Determine the [X, Y] coordinate at the center of the cell enclosing the given text.  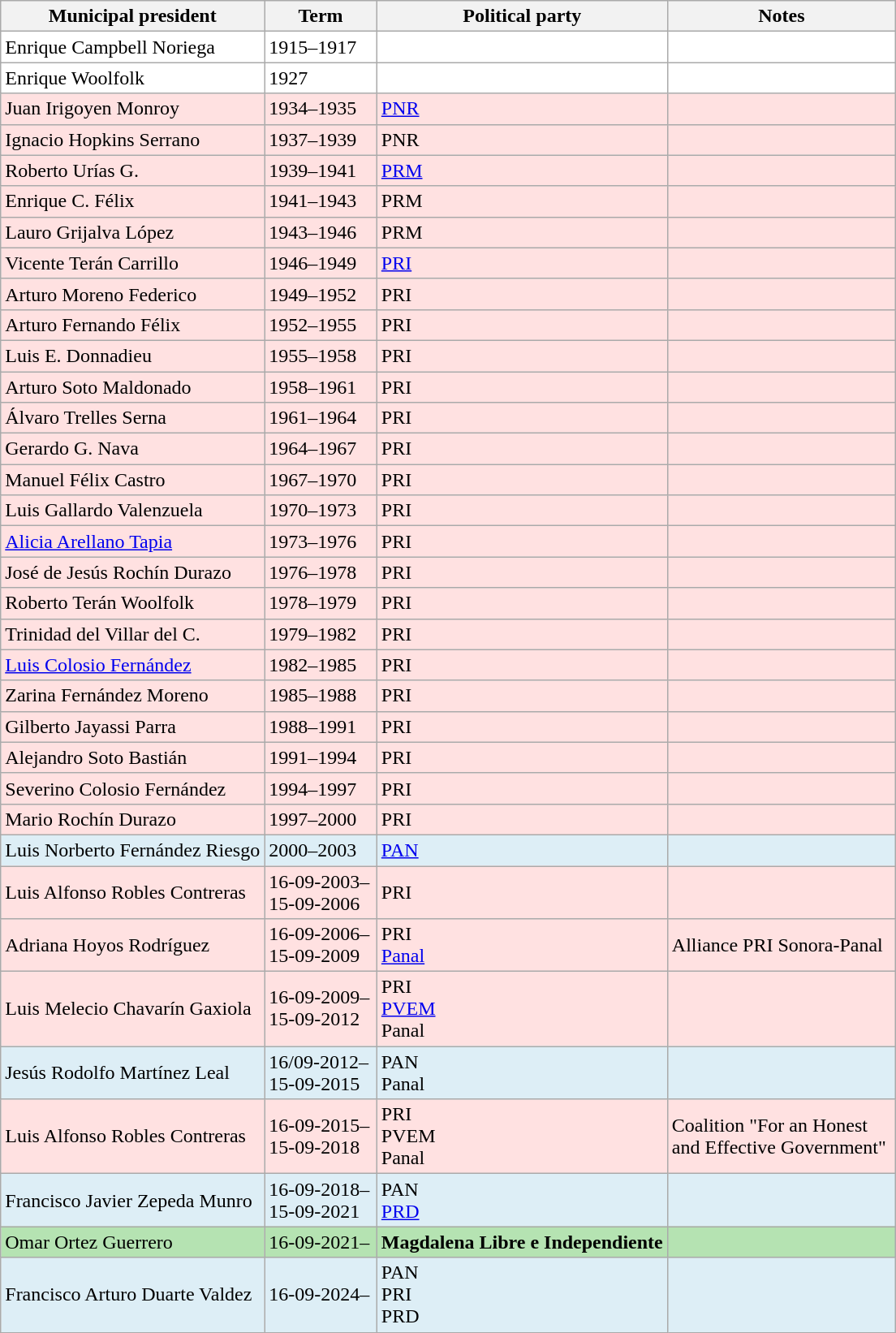
16-09-2006–15-09-2009 [321, 945]
1927 [321, 78]
1952–1955 [321, 325]
José de Jesús Rochín Durazo [133, 572]
Luis Norberto Fernández Riesgo [133, 850]
1994–1997 [321, 788]
16/09-2012–15-09-2015 [321, 1073]
Ignacio Hopkins Serrano [133, 140]
1955–1958 [321, 356]
PAN PRI PRD [522, 1295]
16-09-2021– [321, 1242]
Term [321, 16]
Political party [522, 16]
Manuel Félix Castro [133, 480]
1949–1952 [321, 294]
Severino Colosio Fernández [133, 788]
Alicia Arellano Tapia [133, 541]
Enrique C. Félix [133, 201]
1961–1964 [321, 418]
PAN Panal [522, 1073]
16-09-2009–15-09-2012 [321, 1009]
Roberto Terán Woolfolk [133, 603]
PAN PRD [522, 1200]
Gerardo G. Nava [133, 449]
Coalition "For an Honest and Effective Government" [781, 1137]
Enrique Woolfolk [133, 78]
Vicente Terán Carrillo [133, 263]
Gilberto Jayassi Parra [133, 727]
Alejandro Soto Bastián [133, 757]
Notes [781, 16]
16-09-2003–15-09-2006 [321, 891]
Luis Colosio Fernández [133, 665]
Lauro Grijalva López [133, 232]
PRI Panal [522, 945]
1967–1970 [321, 480]
Arturo Soto Maldonado [133, 387]
Jesús Rodolfo Martínez Leal [133, 1073]
16-09-2024– [321, 1295]
Zarina Fernández Moreno [133, 696]
1939–1941 [321, 170]
Álvaro Trelles Serna [133, 418]
1978–1979 [321, 603]
16-09-2018–15-09-2021 [321, 1200]
1958–1961 [321, 387]
1937–1939 [321, 140]
1941–1943 [321, 201]
Juan Irigoyen Monroy [133, 109]
Arturo Moreno Federico [133, 294]
Luis E. Donnadieu [133, 356]
Luis Melecio Chavarín Gaxiola [133, 1009]
1964–1967 [321, 449]
1985–1988 [321, 696]
Mario Rochín Durazo [133, 819]
Luis Gallardo Valenzuela [133, 511]
Adriana Hoyos Rodríguez [133, 945]
Francisco Arturo Duarte Valdez [133, 1295]
1970–1973 [321, 511]
Trinidad del Villar del C. [133, 634]
1934–1935 [321, 109]
Enrique Campbell Noriega [133, 47]
Municipal president [133, 16]
2000–2003 [321, 850]
Magdalena Libre e Independiente [522, 1242]
1943–1946 [321, 232]
1988–1991 [321, 727]
1982–1985 [321, 665]
1915–1917 [321, 47]
Omar Ortez Guerrero [133, 1242]
16-09-2015–15-09-2018 [321, 1137]
1973–1976 [321, 541]
PAN [522, 850]
Arturo Fernando Félix [133, 325]
1997–2000 [321, 819]
1976–1978 [321, 572]
1979–1982 [321, 634]
1946–1949 [321, 263]
Francisco Javier Zepeda Munro [133, 1200]
Alliance PRI Sonora-Panal [781, 945]
1991–1994 [321, 757]
Roberto Urías G. [133, 170]
